Scan for the cell matching the given text and deliver its [X, Y] coordinate at center. 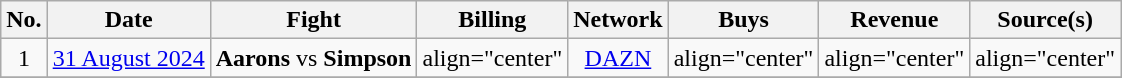
Network [618, 20]
Buys [744, 20]
31 August 2024 [128, 58]
Source(s) [1046, 20]
DAZN [618, 58]
No. [24, 20]
1 [24, 58]
Date [128, 20]
Billing [492, 20]
Fight [314, 20]
Revenue [894, 20]
Aarons vs Simpson [314, 58]
